Output the (x, y) coordinate of the center of the cell containing the given text.  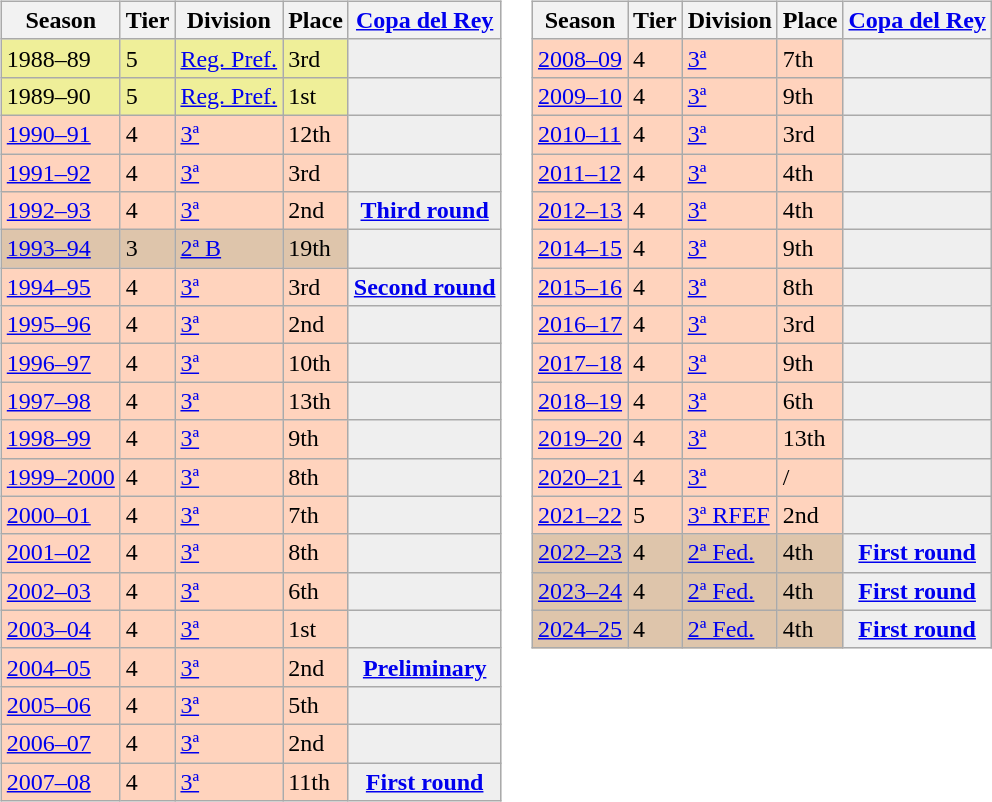
1989–90 (60, 96)
2007–08 (60, 781)
2000–01 (60, 515)
2017–18 (580, 363)
3ª RFEF (730, 515)
2020–21 (580, 477)
2018–19 (580, 401)
2023–24 (580, 591)
10th (316, 363)
Third round (424, 211)
3 (148, 249)
2006–07 (60, 743)
2021–22 (580, 515)
1995–96 (60, 325)
2019–20 (580, 439)
2022–23 (580, 553)
2ª B (229, 249)
1991–92 (60, 173)
/ (810, 477)
2010–11 (580, 134)
1998–99 (60, 439)
2002–03 (60, 591)
2024–25 (580, 629)
2012–13 (580, 211)
1988–89 (60, 58)
1992–93 (60, 211)
2003–04 (60, 629)
2016–17 (580, 325)
2011–12 (580, 173)
2014–15 (580, 249)
1997–98 (60, 401)
12th (316, 134)
1994–95 (60, 287)
1993–94 (60, 249)
2005–06 (60, 705)
1996–97 (60, 363)
2009–10 (580, 96)
2001–02 (60, 553)
2015–16 (580, 287)
2004–05 (60, 667)
Preliminary (424, 667)
19th (316, 249)
1999–2000 (60, 477)
5th (316, 705)
2008–09 (580, 58)
11th (316, 781)
1990–91 (60, 134)
Second round (424, 287)
